Search for the cell housing the specified text and yield its [X, Y] center coordinate. 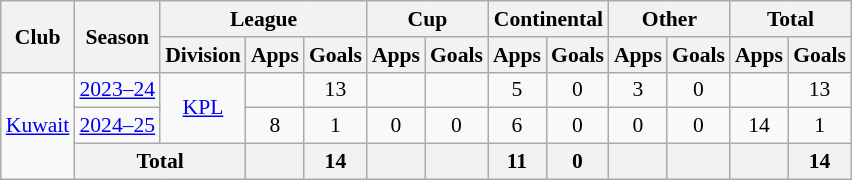
Other [670, 19]
11 [517, 162]
KPL [203, 108]
5 [517, 90]
Season [117, 36]
2023–24 [117, 90]
8 [275, 126]
Division [203, 55]
3 [638, 90]
6 [517, 126]
Kuwait [38, 126]
Club [38, 36]
Cup [428, 19]
2024–25 [117, 126]
Continental [548, 19]
League [264, 19]
